Return the [X, Y] coordinate for the center point of the cell that contains the specified text.  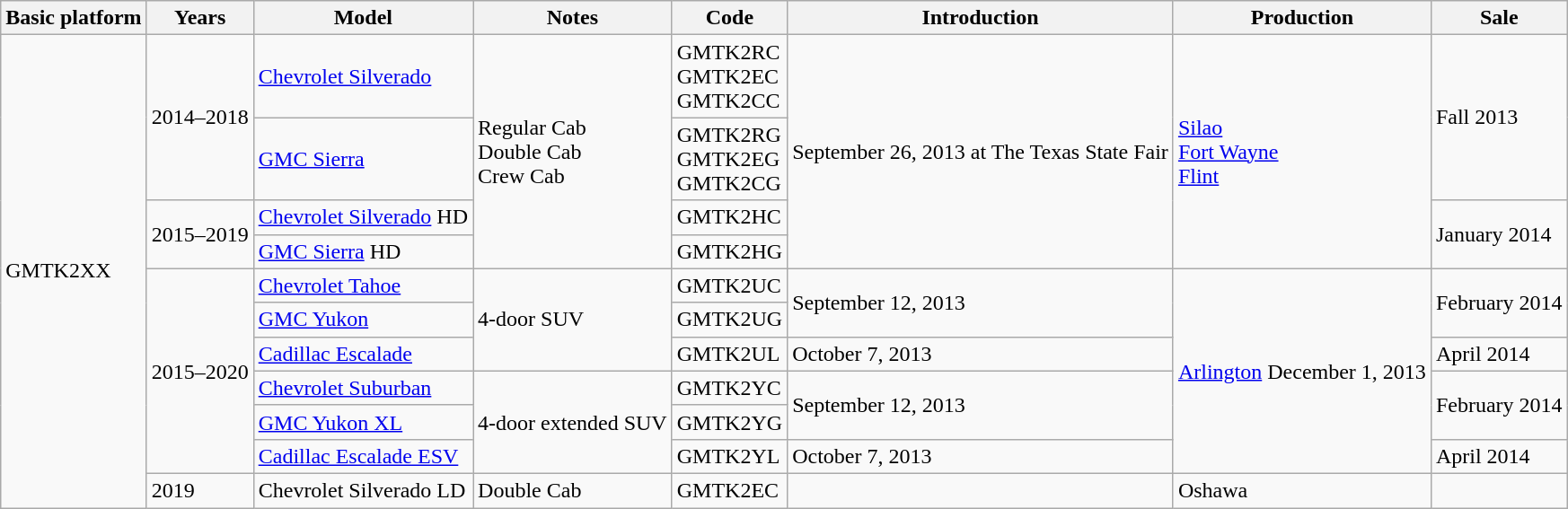
GMTK2UG [729, 320]
GMTK2EC [729, 490]
GMTK2HC [729, 217]
Chevrolet Silverado LD [363, 490]
Code [729, 18]
Chevrolet Silverado HD [363, 217]
Cadillac Escalade [363, 354]
GMTK2HG [729, 251]
Sale [1499, 18]
January 2014 [1499, 234]
GMTK2YC [729, 388]
September 26, 2013 at The Texas State Fair [981, 152]
GMC Yukon [363, 320]
2015–2020 [199, 371]
Years [199, 18]
2019 [199, 490]
4-door extended SUV [573, 422]
GMTK2RGGMTK2EGGMTK2CG [729, 159]
Introduction [981, 18]
Basic platform [74, 18]
Model [363, 18]
Notes [573, 18]
2015–2019 [199, 234]
4-door SUV [573, 320]
GMTK2RCGMTK2ECGMTK2CC [729, 76]
Chevrolet Tahoe [363, 285]
GMC Sierra [363, 159]
Arlington December 1, 2013 [1302, 371]
Production [1302, 18]
GMC Sierra HD [363, 251]
Chevrolet Suburban [363, 388]
Oshawa [1302, 490]
GMTK2YG [729, 422]
Chevrolet Silverado [363, 76]
GMTK2UL [729, 354]
Regular CabDouble CabCrew Cab [573, 152]
GMTK2YL [729, 456]
Fall 2013 [1499, 118]
2014–2018 [199, 118]
GMTK2XX [74, 271]
SilaoFort WayneFlint [1302, 152]
Double Cab [573, 490]
GMC Yukon XL [363, 422]
GMTK2UC [729, 285]
Cadillac Escalade ESV [363, 456]
